Scan for the cell matching the given text and deliver its [X, Y] coordinate at center. 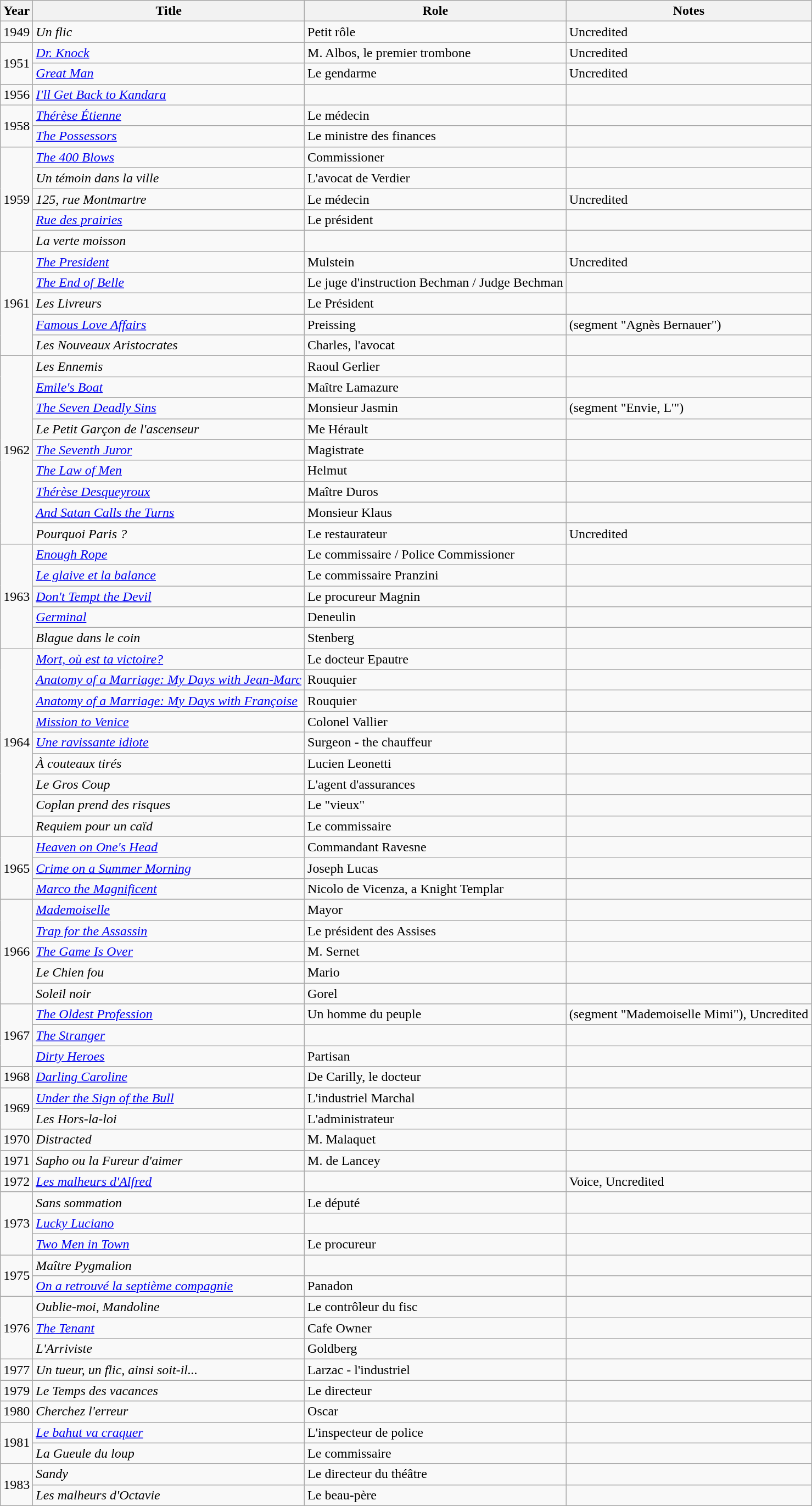
Cherchez l'erreur [169, 1412]
Partisan [436, 1056]
The End of Belle [169, 283]
Sandy [169, 1474]
1981 [16, 1443]
Petit rôle [436, 32]
L'administrateur [436, 1119]
Great Man [169, 74]
1956 [16, 94]
(segment "Envie, L'") [688, 408]
Darling Caroline [169, 1077]
Heaven on One's Head [169, 847]
Mario [436, 973]
1965 [16, 868]
Le Président [436, 304]
Le Petit Garçon de l'ascenseur [169, 429]
Le gendarme [436, 74]
Thérèse Desqueyroux [169, 492]
L'industriel Marchal [436, 1098]
The Tenant [169, 1328]
I'll Get Back to Kandara [169, 94]
Un témoin dans la ville [169, 178]
Preissing [436, 325]
1968 [16, 1077]
Distracted [169, 1140]
Maître Lamazure [436, 387]
Le président des Assises [436, 931]
Le "vieux" [436, 805]
L'avocat de Verdier [436, 178]
Lucky Luciano [169, 1223]
Monsieur Jasmin [436, 408]
Gorel [436, 994]
Le contrôleur du fisc [436, 1307]
Joseph Lucas [436, 868]
Cafe Owner [436, 1328]
Enough Rope [169, 554]
Goldberg [436, 1349]
M. Malaquet [436, 1140]
125, rue Montmartre [169, 199]
De Carilly, le docteur [436, 1077]
Requiem pour un caïd [169, 826]
Germinal [169, 617]
1958 [16, 126]
Crime on a Summer Morning [169, 868]
Anatomy of a Marriage: My Days with Françoise [169, 701]
Rue des prairies [169, 220]
Les Livreurs [169, 304]
1964 [16, 743]
Role [436, 11]
1951 [16, 63]
The 400 Blows [169, 157]
(segment "Mademoiselle Mimi"), Uncredited [688, 1014]
La Gueule du loup [169, 1453]
L'inspecteur de police [436, 1432]
Maître Duros [436, 492]
Helmut [436, 471]
Under the Sign of the Bull [169, 1098]
Panadon [436, 1286]
M. Albos, le premier trombone [436, 53]
Nicolo de Vicenza, a Knight Templar [436, 889]
Voice, Uncredited [688, 1181]
Magistrate [436, 450]
1959 [16, 199]
The Stranger [169, 1035]
Colonel Vallier [436, 722]
1983 [16, 1485]
1962 [16, 450]
Le procureur [436, 1244]
Thérèse Étienne [169, 115]
Le commissaire / Police Commissioner [436, 554]
Monsieur Klaus [436, 512]
1970 [16, 1140]
La verte moisson [169, 241]
Le président [436, 220]
Commissioner [436, 157]
Stenberg [436, 638]
1976 [16, 1328]
Pourquoi Paris ? [169, 533]
1975 [16, 1275]
Trap for the Assassin [169, 931]
Lucien Leonetti [436, 763]
Deneulin [436, 617]
Anatomy of a Marriage: My Days with Jean-Marc [169, 680]
Sans sommation [169, 1202]
Famous Love Affairs [169, 325]
1979 [16, 1391]
Le Temps des vacances [169, 1391]
Notes [688, 11]
Les Ennemis [169, 366]
Mademoiselle [169, 910]
The Seven Deadly Sins [169, 408]
L'Arriviste [169, 1349]
1967 [16, 1035]
M. Sernet [436, 952]
Two Men in Town [169, 1244]
Le juge d'instruction Bechman / Judge Bechman [436, 283]
Le député [436, 1202]
Surgeon - the chauffeur [436, 743]
Le glaive et la balance [169, 575]
1963 [16, 596]
Title [169, 11]
On a retrouvé la septième compagnie [169, 1286]
The Possessors [169, 136]
Emile's Boat [169, 387]
M. de Lancey [436, 1161]
L'agent d'assurances [436, 784]
Dirty Heroes [169, 1056]
1977 [16, 1370]
Le directeur [436, 1391]
1973 [16, 1223]
The Game Is Over [169, 952]
Le beau-père [436, 1495]
Blague dans le coin [169, 638]
Maître Pygmalion [169, 1265]
À couteaux tirés [169, 763]
Mission to Venice [169, 722]
1972 [16, 1181]
Commandant Ravesne [436, 847]
Le Gros Coup [169, 784]
The President [169, 262]
Le docteur Epautre [436, 659]
Mulstein [436, 262]
Don't Tempt the Devil [169, 596]
Le directeur du théâtre [436, 1474]
Charles, l'avocat [436, 345]
Marco the Magnificent [169, 889]
Le Chien fou [169, 973]
The Oldest Profession [169, 1014]
Raoul Gerlier [436, 366]
Sapho ou la Fureur d'aimer [169, 1161]
Les malheurs d'Alfred [169, 1181]
Soleil noir [169, 994]
Une ravissante idiote [169, 743]
The Law of Men [169, 471]
Dr. Knock [169, 53]
Mort, où est ta victoire? [169, 659]
Le commissaire Pranzini [436, 575]
1949 [16, 32]
1961 [16, 304]
Mayor [436, 910]
Les malheurs d'Octavie [169, 1495]
Oscar [436, 1412]
1969 [16, 1108]
Le ministre des finances [436, 136]
Larzac - l'industriel [436, 1370]
Un tueur, un flic, ainsi soit-il... [169, 1370]
Le bahut va craquer [169, 1432]
1966 [16, 951]
And Satan Calls the Turns [169, 512]
Le restaurateur [436, 533]
Un homme du peuple [436, 1014]
Le procureur Magnin [436, 596]
1980 [16, 1412]
Me Hérault [436, 429]
The Seventh Juror [169, 450]
Coplan prend des risques [169, 805]
Un flic [169, 32]
Oublie-moi, Mandoline [169, 1307]
(segment "Agnès Bernauer") [688, 325]
Year [16, 11]
1971 [16, 1161]
Les Nouveaux Aristocrates [169, 345]
Les Hors-la-loi [169, 1119]
